From the cell containing the given text, extract its center point as [X, Y] coordinate. 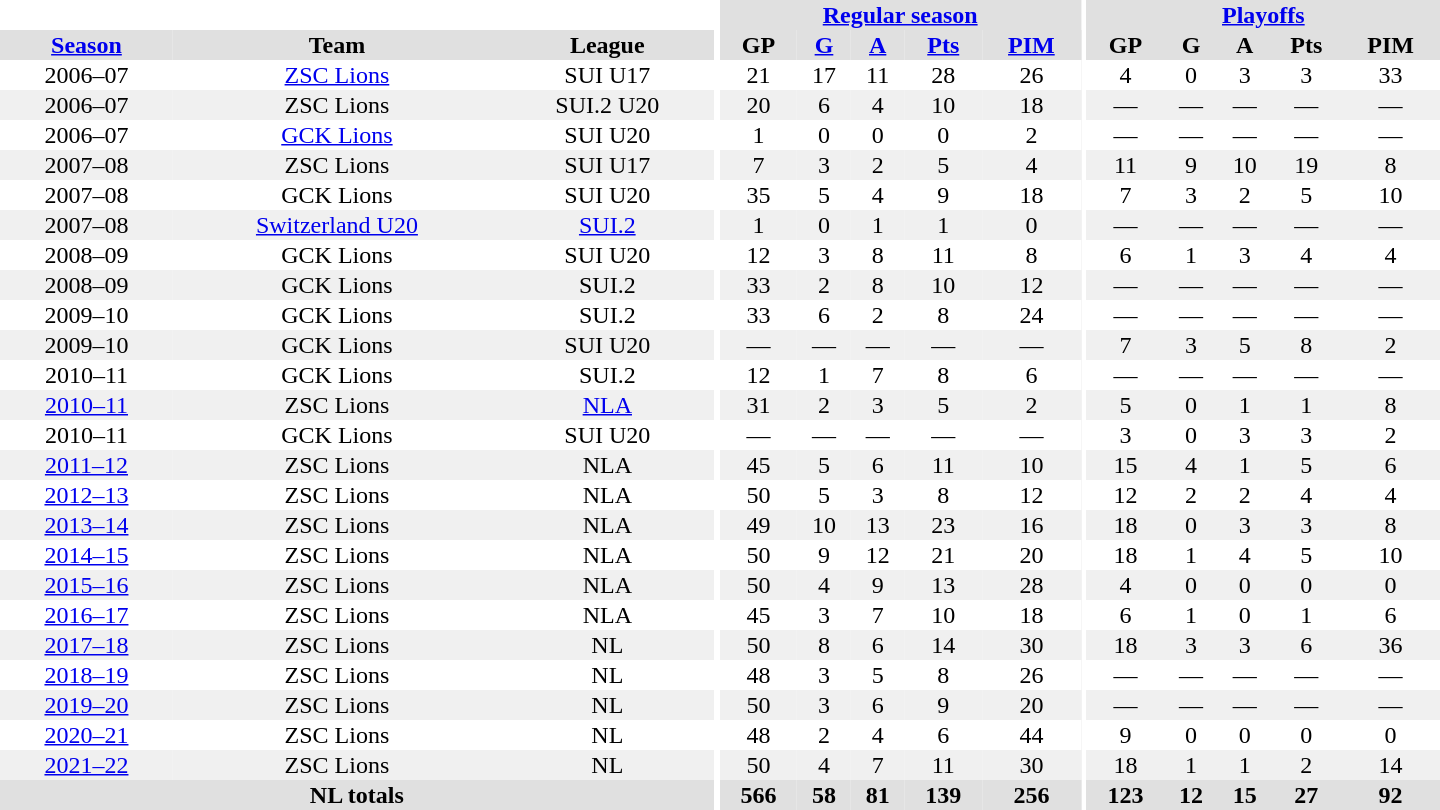
2020–21 [86, 735]
2021–22 [86, 765]
44 [1032, 735]
16 [1032, 525]
Regular season [900, 15]
2017–18 [86, 645]
NL totals [357, 795]
Team [337, 45]
92 [1390, 795]
Playoffs [1264, 15]
Season [86, 45]
19 [1307, 165]
49 [759, 525]
566 [759, 795]
35 [759, 195]
2015–16 [86, 585]
2018–19 [86, 675]
League [608, 45]
17 [824, 75]
2013–14 [86, 525]
123 [1126, 795]
139 [943, 795]
27 [1307, 795]
24 [1032, 315]
58 [824, 795]
Switzerland U20 [337, 225]
2016–17 [86, 615]
SUI.2 U20 [608, 105]
36 [1390, 645]
81 [878, 795]
2012–13 [86, 495]
256 [1032, 795]
31 [759, 405]
2014–15 [86, 555]
2011–12 [86, 465]
2019–20 [86, 705]
23 [943, 525]
